Scan for the cell matching the given text and deliver its (x, y) coordinate at center. 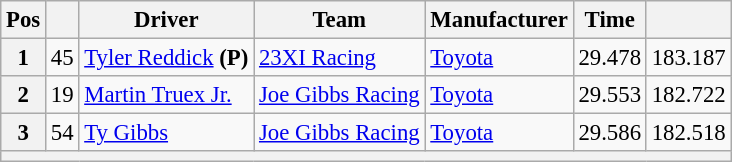
45 (62, 58)
19 (62, 95)
23XI Racing (340, 58)
Time (610, 20)
1 (24, 58)
Team (340, 20)
Pos (24, 20)
29.478 (610, 58)
182.722 (688, 95)
29.586 (610, 133)
29.553 (610, 95)
Driver (166, 20)
2 (24, 95)
Martin Truex Jr. (166, 95)
183.187 (688, 58)
182.518 (688, 133)
54 (62, 133)
3 (24, 133)
Ty Gibbs (166, 133)
Tyler Reddick (P) (166, 58)
Manufacturer (499, 20)
